From the cell containing the given text, extract its center point as [x, y] coordinate. 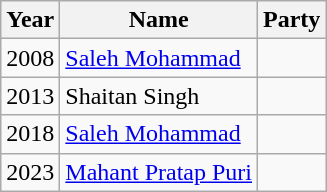
2018 [30, 134]
Name [159, 20]
2008 [30, 58]
2013 [30, 96]
2023 [30, 172]
Year [30, 20]
Shaitan Singh [159, 96]
Mahant Pratap Puri [159, 172]
Party [292, 20]
